Provide the [x, y] coordinate of the cell's center where the given text is located.  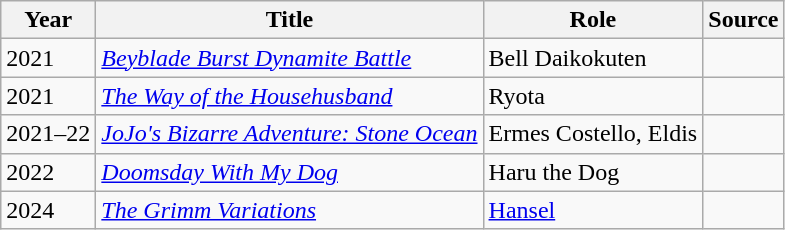
2024 [48, 210]
Title [290, 20]
The Grimm Variations [290, 210]
JoJo's Bizarre Adventure: Stone Ocean [290, 134]
2021–22 [48, 134]
Beyblade Burst Dynamite Battle [290, 58]
Ermes Costello, Eldis [593, 134]
Year [48, 20]
The Way of the Househusband [290, 96]
Source [744, 20]
Haru the Dog [593, 172]
Bell Daikokuten [593, 58]
Hansel [593, 210]
2022 [48, 172]
Ryota [593, 96]
Role [593, 20]
Doomsday With My Dog [290, 172]
